Capture the cell that displays the provided text and extract its (X, Y) central coordinate. 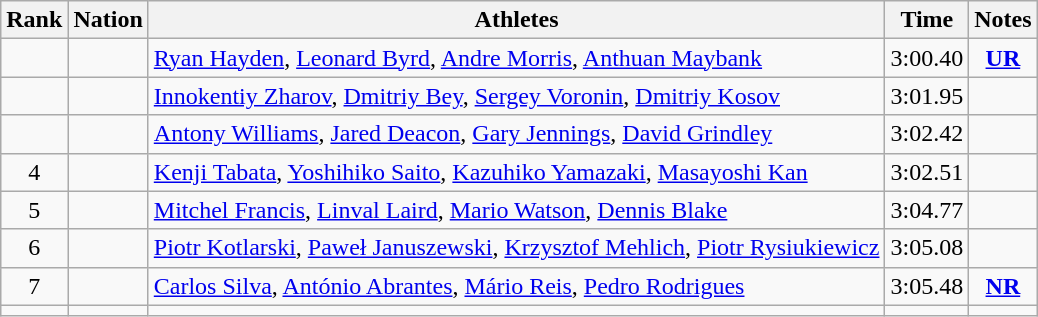
NR (1003, 286)
3:00.40 (927, 58)
Rank (34, 20)
Nation (108, 20)
Kenji Tabata, Yoshihiko Saito, Kazuhiko Yamazaki, Masayoshi Kan (516, 172)
Notes (1003, 20)
4 (34, 172)
3:05.08 (927, 248)
3:01.95 (927, 96)
3:05.48 (927, 286)
Ryan Hayden, Leonard Byrd, Andre Morris, Anthuan Maybank (516, 58)
6 (34, 248)
3:04.77 (927, 210)
Innokentiy Zharov, Dmitriy Bey, Sergey Voronin, Dmitriy Kosov (516, 96)
3:02.51 (927, 172)
Carlos Silva, António Abrantes, Mário Reis, Pedro Rodrigues (516, 286)
UR (1003, 58)
Athletes (516, 20)
Mitchel Francis, Linval Laird, Mario Watson, Dennis Blake (516, 210)
Antony Williams, Jared Deacon, Gary Jennings, David Grindley (516, 134)
5 (34, 210)
Piotr Kotlarski, Paweł Januszewski, Krzysztof Mehlich, Piotr Rysiukiewicz (516, 248)
Time (927, 20)
3:02.42 (927, 134)
7 (34, 286)
